Scan for the cell matching the given text and deliver its [X, Y] coordinate at center. 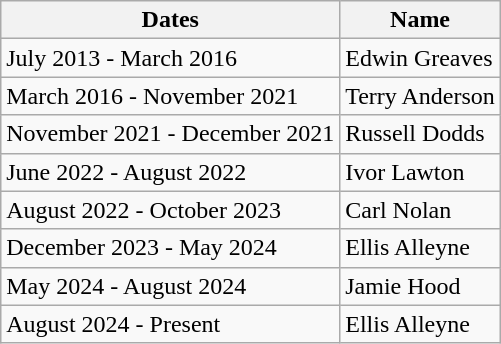
Name [420, 20]
June 2022 - August 2022 [170, 172]
November 2021 - December 2021 [170, 134]
March 2016 - November 2021 [170, 96]
Carl Nolan [420, 210]
August 2024 - Present [170, 324]
Dates [170, 20]
Terry Anderson [420, 96]
July 2013 - March 2016 [170, 58]
Russell Dodds [420, 134]
May 2024 - August 2024 [170, 286]
Jamie Hood [420, 286]
August 2022 - October 2023 [170, 210]
Ivor Lawton [420, 172]
December 2023 - May 2024 [170, 248]
Edwin Greaves [420, 58]
